Search for the cell housing the specified text and yield its (X, Y) center coordinate. 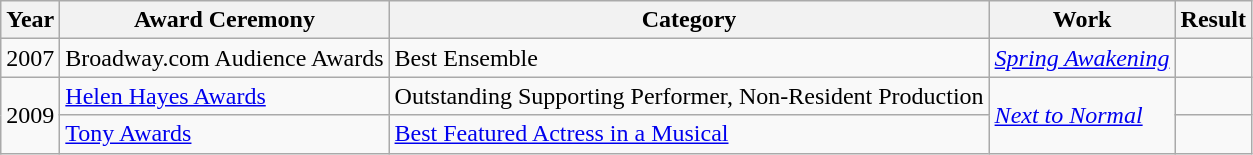
Award Ceremony (224, 20)
2009 (30, 115)
Result (1213, 20)
Best Featured Actress in a Musical (689, 134)
Category (689, 20)
Broadway.com Audience Awards (224, 58)
Outstanding Supporting Performer, Non-Resident Production (689, 96)
Work (1082, 20)
2007 (30, 58)
Tony Awards (224, 134)
Spring Awakening (1082, 58)
Year (30, 20)
Best Ensemble (689, 58)
Next to Normal (1082, 115)
Helen Hayes Awards (224, 96)
